Find where the given text appears and provide that cell's center as (X, Y) coordinate. 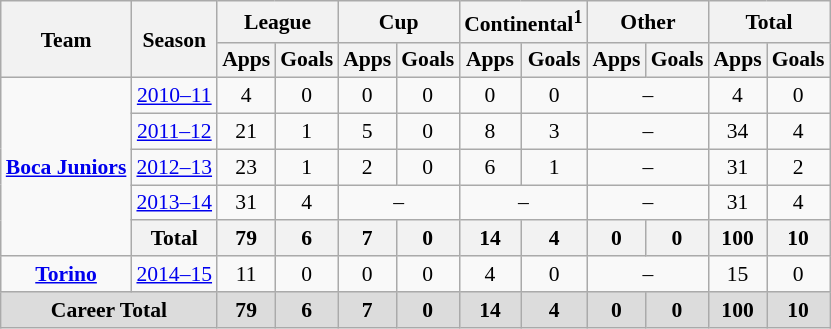
8 (490, 132)
2014–15 (174, 274)
Torino (66, 274)
Cup (398, 22)
Other (648, 22)
34 (737, 132)
2011–12 (174, 132)
2013–14 (174, 203)
Season (174, 40)
15 (737, 274)
Continental1 (523, 22)
23 (246, 167)
League (278, 22)
2010–11 (174, 96)
11 (246, 274)
Boca Juniors (66, 167)
Team (66, 40)
3 (554, 132)
2012–13 (174, 167)
21 (246, 132)
Career Total (109, 310)
5 (367, 132)
